Output the (x, y) coordinate of the center of the cell containing the given text.  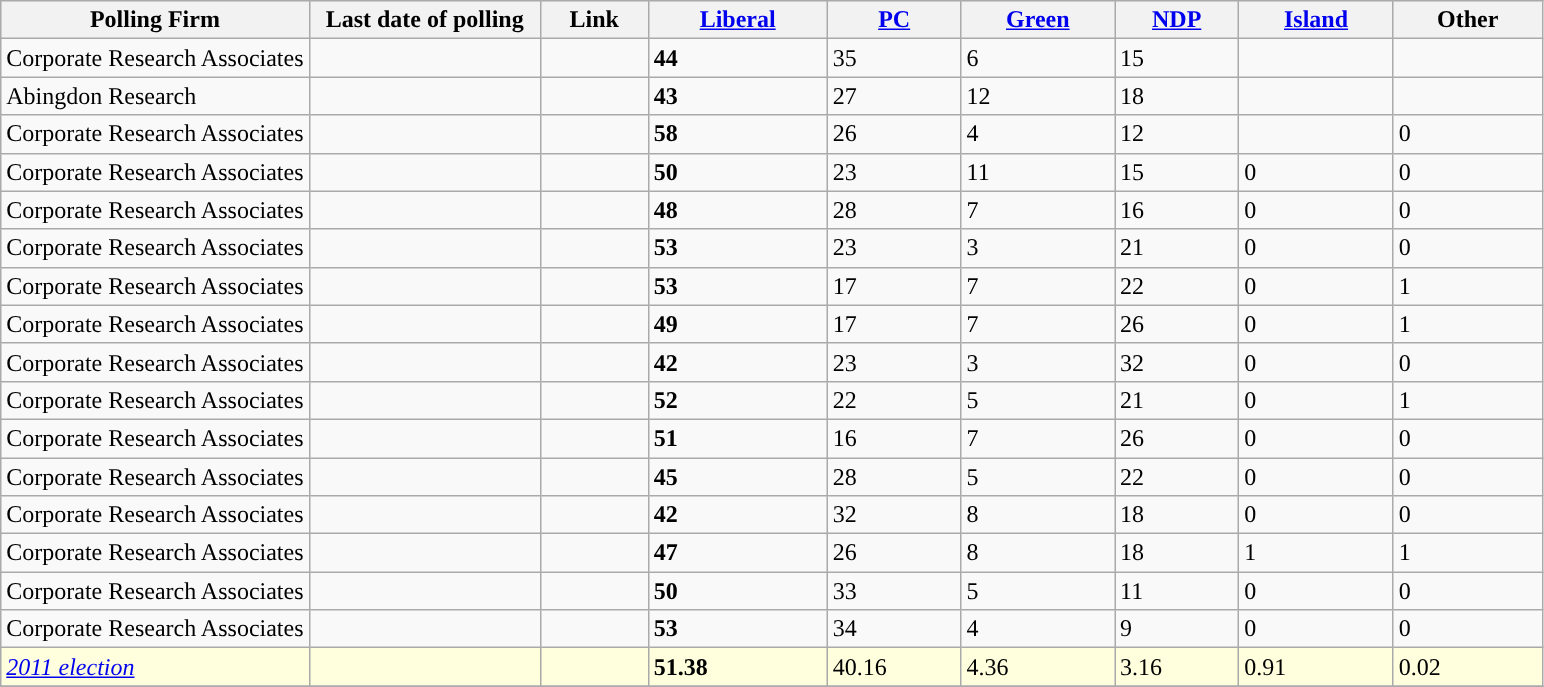
40.16 (894, 667)
58 (738, 134)
0.91 (1316, 667)
33 (894, 591)
Other (1468, 20)
Last date of polling (424, 20)
34 (894, 629)
49 (738, 324)
6 (1038, 58)
35 (894, 58)
3.16 (1177, 667)
47 (738, 553)
48 (738, 210)
51.38 (738, 667)
43 (738, 96)
45 (738, 477)
PC (894, 20)
Abingdon Research (155, 96)
Polling Firm (155, 20)
44 (738, 58)
51 (738, 438)
Green (1038, 20)
0.02 (1468, 667)
Island (1316, 20)
Link (594, 20)
NDP (1177, 20)
52 (738, 400)
9 (1177, 629)
27 (894, 96)
4.36 (1038, 667)
2011 election (155, 667)
Liberal (738, 20)
